For the text-containing cell, return its midpoint in [X, Y] coordinate format. 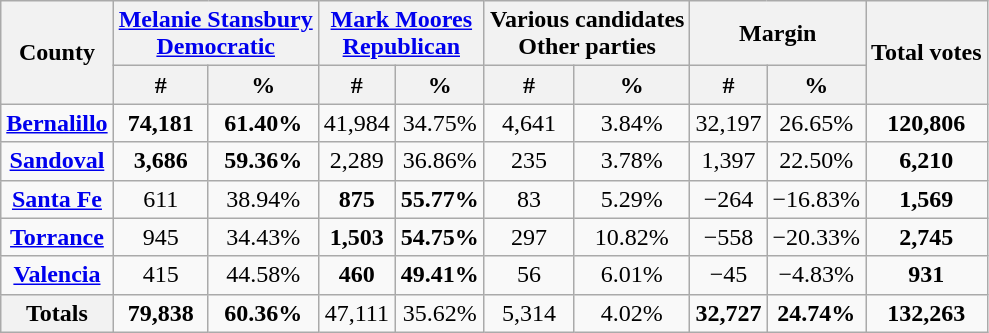
36.86% [440, 161]
34.75% [440, 123]
Bernalillo [57, 123]
41,984 [356, 123]
83 [528, 199]
235 [528, 161]
Total votes [927, 52]
Santa Fe [57, 199]
County [57, 52]
6,210 [927, 161]
611 [160, 199]
−4.83% [816, 275]
−16.83% [816, 199]
59.36% [263, 161]
60.36% [263, 313]
47,111 [356, 313]
5,314 [528, 313]
1,569 [927, 199]
6.01% [631, 275]
297 [528, 237]
79,838 [160, 313]
55.77% [440, 199]
34.43% [263, 237]
875 [356, 199]
3,686 [160, 161]
931 [927, 275]
Melanie StansburyDemocratic [216, 34]
Torrance [57, 237]
4,641 [528, 123]
415 [160, 275]
5.29% [631, 199]
49.41% [440, 275]
Margin [778, 34]
3.78% [631, 161]
3.84% [631, 123]
26.65% [816, 123]
4.02% [631, 313]
−45 [728, 275]
2,289 [356, 161]
32,197 [728, 123]
22.50% [816, 161]
56 [528, 275]
120,806 [927, 123]
35.62% [440, 313]
460 [356, 275]
10.82% [631, 237]
Valencia [57, 275]
44.58% [263, 275]
54.75% [440, 237]
24.74% [816, 313]
−20.33% [816, 237]
Various candidatesOther parties [587, 34]
Totals [57, 313]
1,397 [728, 161]
Mark MooresRepublican [401, 34]
132,263 [927, 313]
61.40% [263, 123]
Sandoval [57, 161]
2,745 [927, 237]
1,503 [356, 237]
−558 [728, 237]
74,181 [160, 123]
−264 [728, 199]
32,727 [728, 313]
38.94% [263, 199]
945 [160, 237]
